Output the (x, y) coordinate of the center of the cell containing the given text.  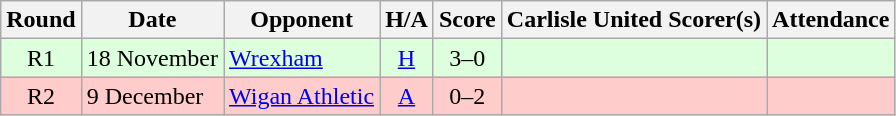
Score (467, 20)
Wrexham (302, 58)
R1 (41, 58)
Carlisle United Scorer(s) (634, 20)
Opponent (302, 20)
H (407, 58)
0–2 (467, 96)
18 November (152, 58)
Wigan Athletic (302, 96)
Date (152, 20)
R2 (41, 96)
A (407, 96)
H/A (407, 20)
9 December (152, 96)
Attendance (831, 20)
3–0 (467, 58)
Round (41, 20)
